Search for the cell housing the specified text and yield its [X, Y] center coordinate. 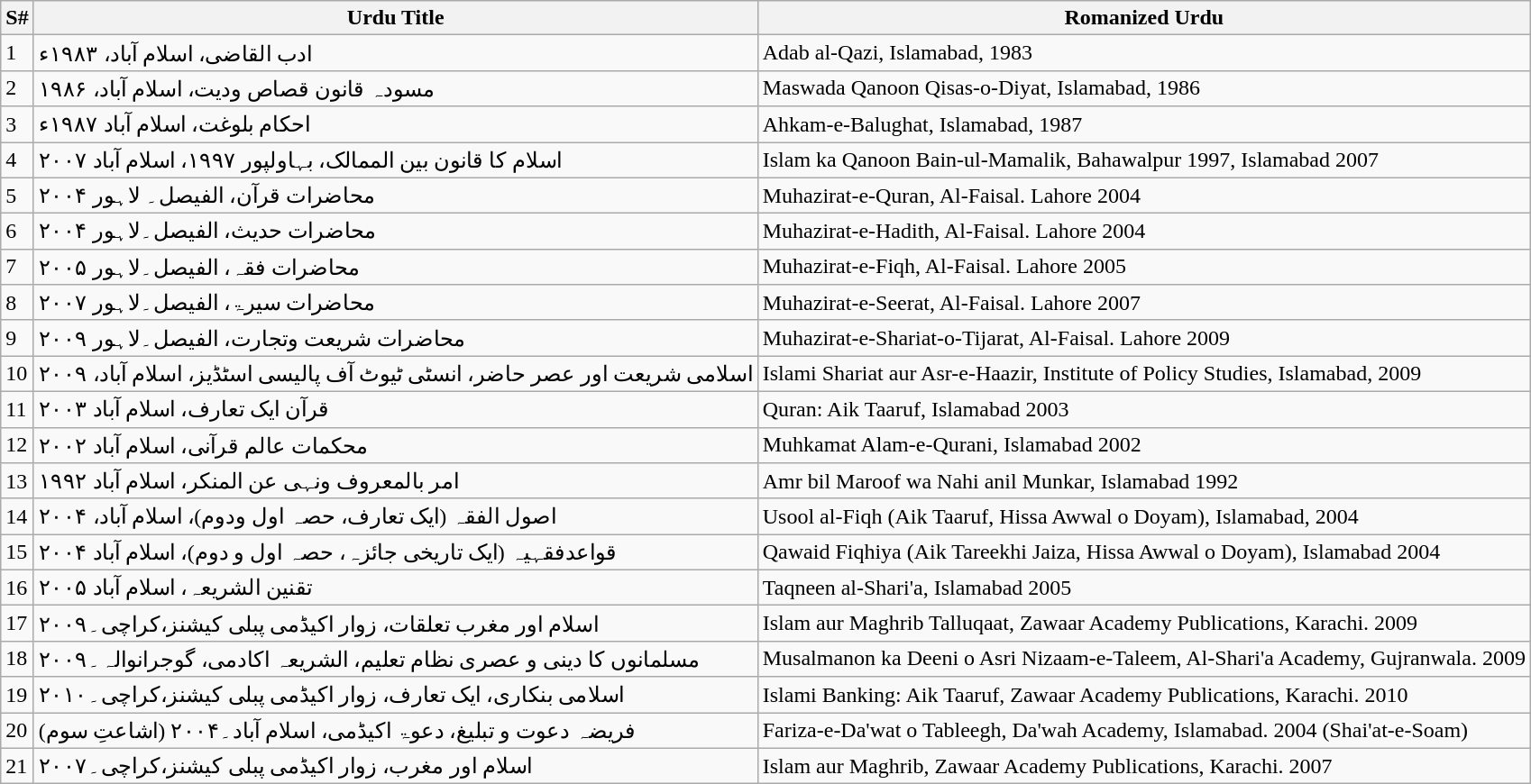
Muhazirat-e-Fiqh, Al-Faisal. Lahore 2005 [1143, 267]
ادب القاضی، اسلام آباد، ۱۹۸۳ء [395, 53]
Ahkam-e-Balughat, Islamabad, 1987 [1143, 124]
Islam aur Maghrib Talluqaat, Zawaar Academy Publications, Karachi. 2009 [1143, 624]
Urdu Title [395, 18]
اسلامی شریعت اور عصر حاضر، انسٹی ٹیوٹ آف پالیسی اسٹڈیز، اسلام آباد، ۲۰۰۹ [395, 374]
Romanized Urdu [1143, 18]
11 [17, 409]
1 [17, 53]
20 [17, 730]
امر بالمعروف ونہی عن المنکر، اسلام آباد ۱۹۹۲ [395, 481]
فریضہ دعوت و تبلیغ، دعوۃ اکیڈمی، اسلام آباد۔۲۰۰۴ (اشاعتِ سوم) [395, 730]
Islam ka Qanoon Bain-ul-Mamalik, Bahawalpur 1997, Islamabad 2007 [1143, 160]
احکام بلوغت، اسلام آباد ۱۹۸۷ء [395, 124]
محاضرات قرآن، الفیصل۔ لاہور ۲۰۰۴ [395, 196]
6 [17, 232]
3 [17, 124]
محاضرات فقہ، الفیصل۔لاہور ۲۰۰۵ [395, 267]
2 [17, 88]
7 [17, 267]
Maswada Qanoon Qisas-o-Diyat, Islamabad, 1986 [1143, 88]
قرآن ایک تعارف، اسلام آباد ۲۰۰۳ [395, 409]
Muhazirat-e-Hadith, Al-Faisal. Lahore 2004 [1143, 232]
Islami Banking: Aik Taaruf, Zawaar Academy Publications, Karachi. 2010 [1143, 695]
S# [17, 18]
Quran: Aik Taaruf, Islamabad 2003 [1143, 409]
Amr bil Maroof wa Nahi anil Munkar, Islamabad 1992 [1143, 481]
محکمات عالم قرآنی، اسلام آباد ۲۰۰۲ [395, 445]
محاضرات حدیث، الفیصل۔لاہور ۲۰۰۴ [395, 232]
Qawaid Fiqhiya (Aik Tareekhi Jaiza, Hissa Awwal o Doyam), Islamabad 2004 [1143, 552]
مسلمانوں کا دینی و عصری نظام تعلیم، الشریعہ اکادمی، گوجرانوالہ۔۲۰۰۹ [395, 659]
15 [17, 552]
اصول الفقہ (ایک تعارف، حصہ اول ودوم)، اسلام آباد، ۲۰۰۴ [395, 516]
اسلامی بنکاری، ایک تعارف، زوار اکیڈمی پبلی کیشنز،کراچی۔۲۰۱۰ [395, 695]
Muhkamat Alam-e-Qurani, Islamabad 2002 [1143, 445]
14 [17, 516]
Usool al-Fiqh (Aik Taaruf, Hissa Awwal o Doyam), Islamabad, 2004 [1143, 516]
17 [17, 624]
Islami Shariat aur Asr-e-Haazir, Institute of Policy Studies, Islamabad, 2009 [1143, 374]
Islam aur Maghrib, Zawaar Academy Publications, Karachi. 2007 [1143, 766]
8 [17, 303]
10 [17, 374]
13 [17, 481]
16 [17, 588]
Muhazirat-e-Seerat, Al-Faisal. Lahore 2007 [1143, 303]
Muhazirat-e-Shariat-o-Tijarat, Al-Faisal. Lahore 2009 [1143, 338]
9 [17, 338]
اسلام اور مغرب، زوار اکیڈمی پبلی کیشنز،کراچی۔۲۰۰۷ [395, 766]
5 [17, 196]
Taqneen al-Shari'a, Islamabad 2005 [1143, 588]
Adab al-Qazi, Islamabad, 1983 [1143, 53]
اسلام کا قانون بین الممالک، بہاولپور ۱۹۹۷، اسلام آباد ۲۰۰۷ [395, 160]
اسلام اور مغرب تعلقات، زوار اکیڈمی پبلی کیشنز،کراچی۔۲۰۰۹ [395, 624]
4 [17, 160]
محاضرات شریعت وتجارت، الفیصل۔لاہور ۲۰۰۹ [395, 338]
12 [17, 445]
مسودہ قانون قصاص ودیت، اسلام آباد، ۱۹۸۶ [395, 88]
محاضرات سیرۃ، الفیصل۔لاہور ۲۰۰۷ [395, 303]
19 [17, 695]
21 [17, 766]
Fariza-e-Da'wat o Tableegh, Da'wah Academy, Islamabad. 2004 (Shai'at-e-Soam) [1143, 730]
Musalmanon ka Deeni o Asri Nizaam-e-Taleem, Al-Shari'a Academy, Gujranwala. 2009 [1143, 659]
18 [17, 659]
تقنین الشریعہ، اسلام آباد ۲۰۰۵ [395, 588]
Muhazirat-e-Quran, Al-Faisal. Lahore 2004 [1143, 196]
قواعدفقہیہ (ایک تاریخی جائزہ، حصہ اول و دوم)، اسلام آباد ۲۰۰۴ [395, 552]
